Return the (X, Y) coordinate for the center point of the cell that contains the specified text.  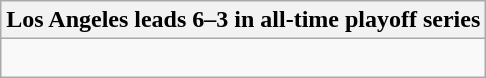
Los Angeles leads 6–3 in all-time playoff series (244, 20)
